Detect which cell encompasses the target text, then output its (x, y) center coordinate. 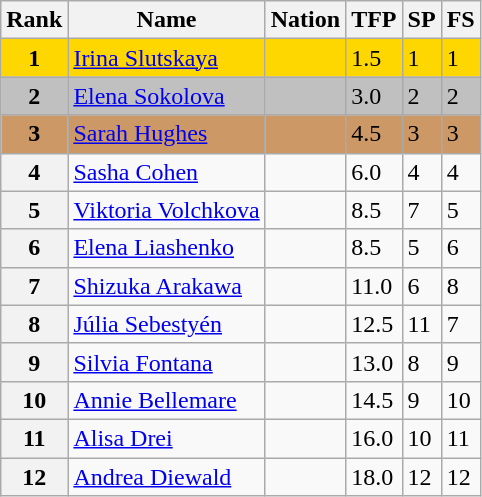
Elena Liashenko (166, 248)
4.5 (374, 134)
3.0 (374, 96)
11.0 (374, 286)
Júlia Sebestyén (166, 324)
Nation (305, 20)
Name (166, 20)
18.0 (374, 477)
12.5 (374, 324)
FS (460, 20)
Shizuka Arakawa (166, 286)
Viktoria Volchkova (166, 210)
Annie Bellemare (166, 400)
Andrea Diewald (166, 477)
16.0 (374, 438)
Elena Sokolova (166, 96)
Sasha Cohen (166, 172)
1.5 (374, 58)
SP (422, 20)
Irina Slutskaya (166, 58)
Sarah Hughes (166, 134)
Silvia Fontana (166, 362)
6.0 (374, 172)
14.5 (374, 400)
TFP (374, 20)
Alisa Drei (166, 438)
13.0 (374, 362)
Rank (34, 20)
